Determine the [X, Y] coordinate at the center of the cell enclosing the given text.  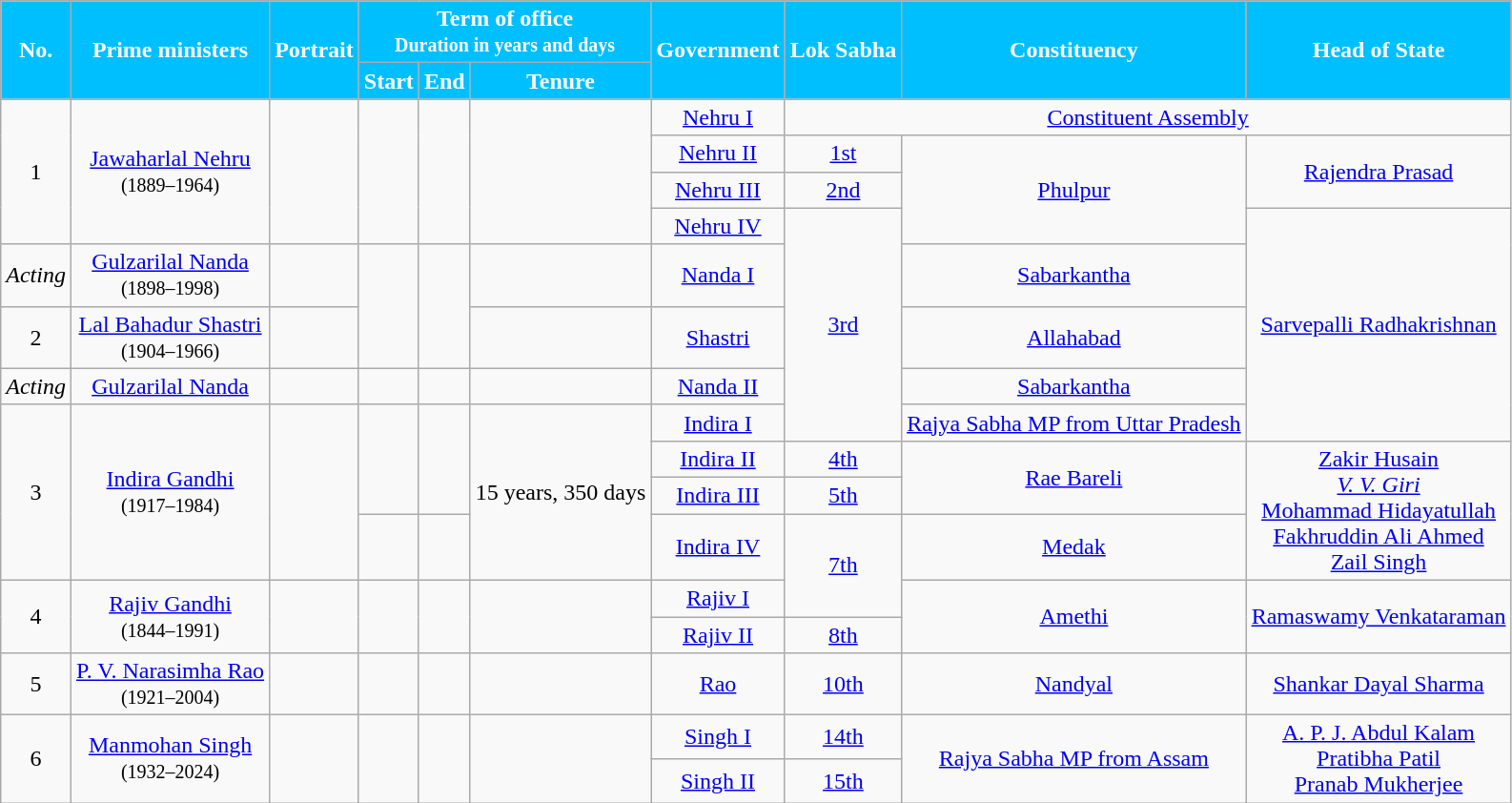
4 [36, 616]
Nehru I [718, 117]
1st [843, 154]
Indira II [718, 459]
Indira IV [718, 546]
5th [843, 495]
Nanda I [718, 275]
15 years, 350 days [561, 492]
Shankar Dayal Sharma [1379, 685]
No. [36, 50]
Sarvepalli Radhakrishnan [1379, 324]
4th [843, 459]
5 [36, 685]
Prime ministers [170, 50]
10th [843, 685]
Rae Bareli [1073, 477]
Nehru IV [718, 226]
6 [36, 759]
Jawaharlal Nehru(1889–1964) [170, 172]
Tenure [561, 81]
Government [718, 50]
Nehru III [718, 190]
Gulzarilal Nanda(1898–1998) [170, 275]
Medak [1073, 546]
Nandyal [1073, 685]
Start [389, 81]
Rajiv I [718, 598]
Rao [718, 685]
Ramaswamy Venkataraman [1379, 616]
Constituency [1073, 50]
Nehru II [718, 154]
Amethi [1073, 616]
Rajendra Prasad [1379, 172]
Nanda II [718, 386]
Allahabad [1073, 338]
Portrait [315, 50]
3 [36, 492]
Lal Bahadur Shastri(1904–1966) [170, 338]
End [444, 81]
8th [843, 634]
A. P. J. Abdul KalamPratibha PatilPranab Mukherjee [1379, 759]
Indira I [718, 422]
Constituent Assembly [1148, 117]
Rajya Sabha MP from Uttar Pradesh [1073, 422]
Indira Gandhi(1917–1984) [170, 492]
Indira III [718, 495]
Zakir HusainV. V. GiriMohammad HidayatullahFakhruddin Ali AhmedZail Singh [1379, 510]
3rd [843, 324]
1 [36, 172]
7th [843, 565]
P. V. Narasimha Rao(1921–2004) [170, 685]
Term of officeDuration in years and days [505, 32]
Phulpur [1073, 190]
2nd [843, 190]
Rajiv II [718, 634]
14th [843, 737]
Gulzarilal Nanda [170, 386]
Manmohan Singh(1932–2024) [170, 759]
Head of State [1379, 50]
15th [843, 781]
Singh I [718, 737]
2 [36, 338]
Lok Sabha [843, 50]
Rajya Sabha MP from Assam [1073, 759]
Singh II [718, 781]
Rajiv Gandhi(1844–1991) [170, 616]
Shastri [718, 338]
